Locate the cell with the specified text and output its (x, y) center coordinate. 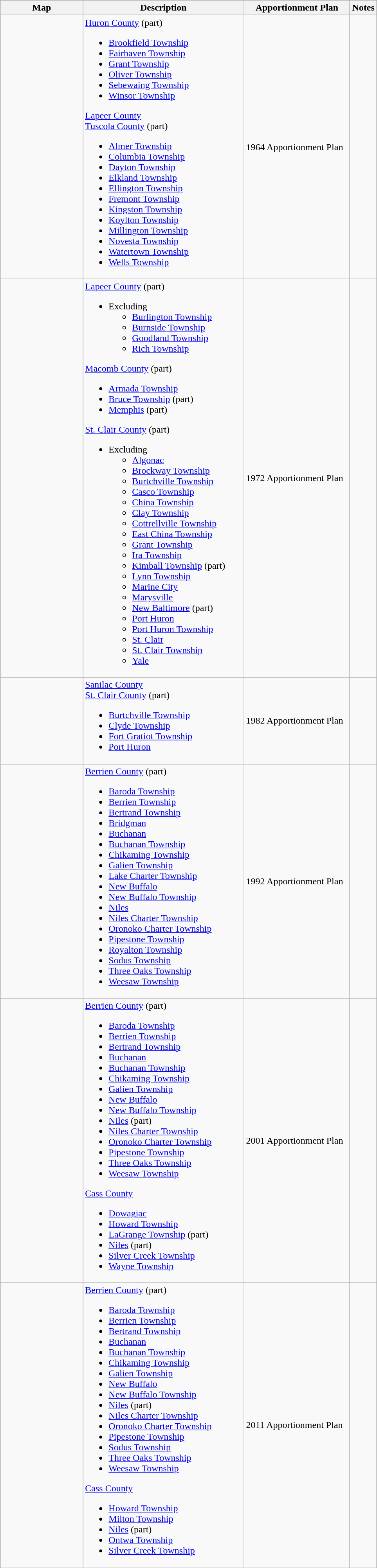
1972 Apportionment Plan (297, 478)
1982 Apportionment Plan (297, 720)
1964 Apportionment Plan (297, 147)
Description (164, 8)
Sanilac CountySt. Clair County (part)Burtchville TownshipClyde TownshipFort Gratiot TownshipPort Huron (164, 720)
Map (41, 8)
2011 Apportionment Plan (297, 1425)
Apportionment Plan (297, 8)
1992 Apportionment Plan (297, 881)
2001 Apportionment Plan (297, 1141)
Notes (363, 8)
